Return the (x, y) coordinate for the center point of the cell that contains the specified text.  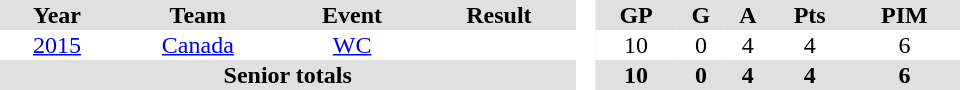
WC (352, 45)
GP (636, 15)
Team (198, 15)
Pts (810, 15)
G (701, 15)
Event (352, 15)
PIM (904, 15)
A (748, 15)
2015 (57, 45)
Result (500, 15)
Senior totals (288, 75)
Year (57, 15)
Canada (198, 45)
